Scan for the cell matching the given text and deliver its [X, Y] coordinate at center. 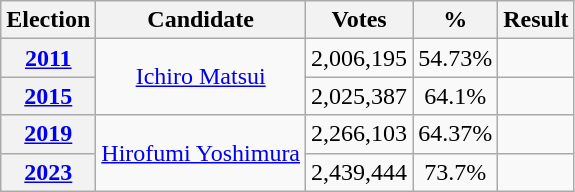
% [456, 20]
Candidate [201, 20]
Votes [360, 20]
Result [536, 20]
64.37% [456, 134]
Ichiro Matsui [201, 77]
2011 [48, 58]
2023 [48, 172]
64.1% [456, 96]
2,025,387 [360, 96]
Hirofumi Yoshimura [201, 153]
2,006,195 [360, 58]
2,266,103 [360, 134]
2015 [48, 96]
2,439,444 [360, 172]
54.73% [456, 58]
2019 [48, 134]
Election [48, 20]
73.7% [456, 172]
